Scan for the cell matching the given text and deliver its [X, Y] coordinate at center. 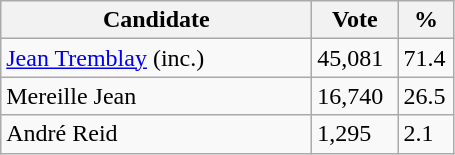
1,295 [355, 134]
26.5 [426, 96]
Jean Tremblay (inc.) [156, 58]
71.4 [426, 58]
Candidate [156, 20]
Mereille Jean [156, 96]
Vote [355, 20]
André Reid [156, 134]
% [426, 20]
2.1 [426, 134]
45,081 [355, 58]
16,740 [355, 96]
